Locate the cell with the specified text and output its [X, Y] center coordinate. 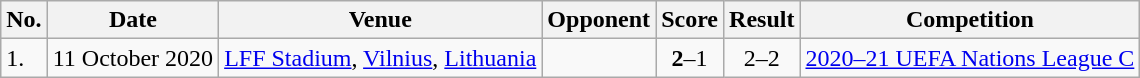
2–2 [762, 58]
Score [690, 20]
Competition [970, 20]
2–1 [690, 58]
No. [24, 20]
11 October 2020 [132, 58]
2020–21 UEFA Nations League C [970, 58]
1. [24, 58]
Venue [380, 20]
Result [762, 20]
LFF Stadium, Vilnius, Lithuania [380, 58]
Opponent [599, 20]
Date [132, 20]
